Extract the [X, Y] coordinate from the center of the cell holding the provided text.  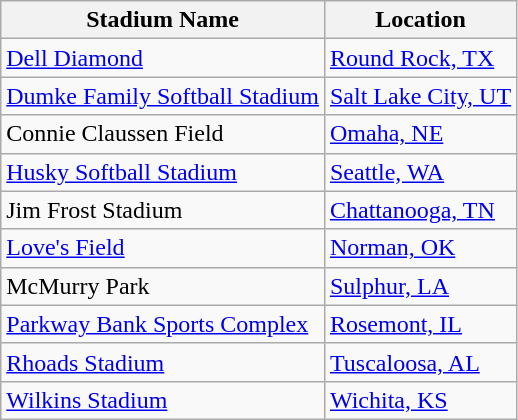
Sulphur, LA [420, 286]
Salt Lake City, UT [420, 96]
Norman, OK [420, 248]
Location [420, 20]
Husky Softball Stadium [163, 172]
Rosemont, IL [420, 324]
Jim Frost Stadium [163, 210]
Connie Claussen Field [163, 134]
Omaha, NE [420, 134]
Round Rock, TX [420, 58]
Chattanooga, TN [420, 210]
Wichita, KS [420, 400]
Rhoads Stadium [163, 362]
Dell Diamond [163, 58]
Stadium Name [163, 20]
Dumke Family Softball Stadium [163, 96]
Seattle, WA [420, 172]
Tuscaloosa, AL [420, 362]
Wilkins Stadium [163, 400]
Parkway Bank Sports Complex [163, 324]
McMurry Park [163, 286]
Love's Field [163, 248]
